From the cell containing the given text, extract its center point as (x, y) coordinate. 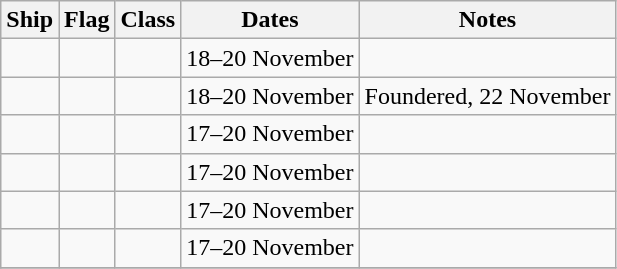
Notes (488, 20)
Flag (87, 20)
Class (148, 20)
Ship (30, 20)
Dates (270, 20)
Foundered, 22 November (488, 96)
